Output the (X, Y) coordinate of the center of the cell containing the given text.  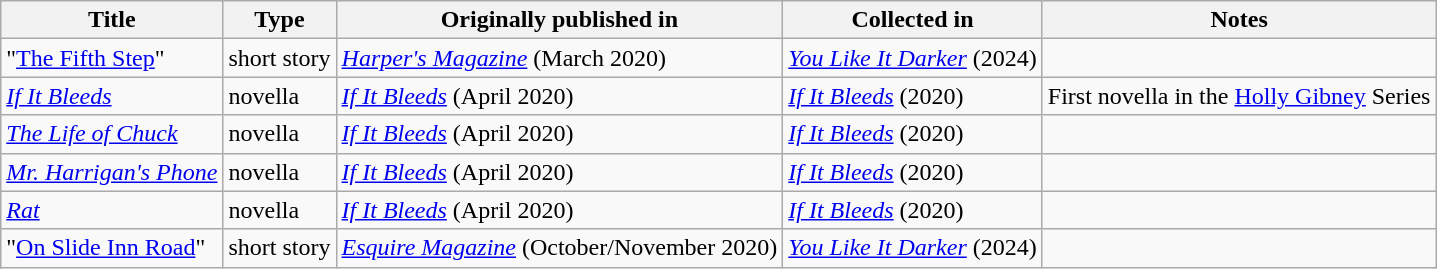
Notes (1239, 20)
If It Bleeds (112, 96)
Mr. Harrigan's Phone (112, 172)
"On Slide Inn Road" (112, 248)
First novella in the Holly Gibney Series (1239, 96)
Type (280, 20)
Originally published in (560, 20)
Title (112, 20)
Esquire Magazine (October/November 2020) (560, 248)
Harper's Magazine (March 2020) (560, 58)
Collected in (913, 20)
The Life of Chuck (112, 134)
"The Fifth Step" (112, 58)
Rat (112, 210)
